Search for the cell housing the specified text and yield its (x, y) center coordinate. 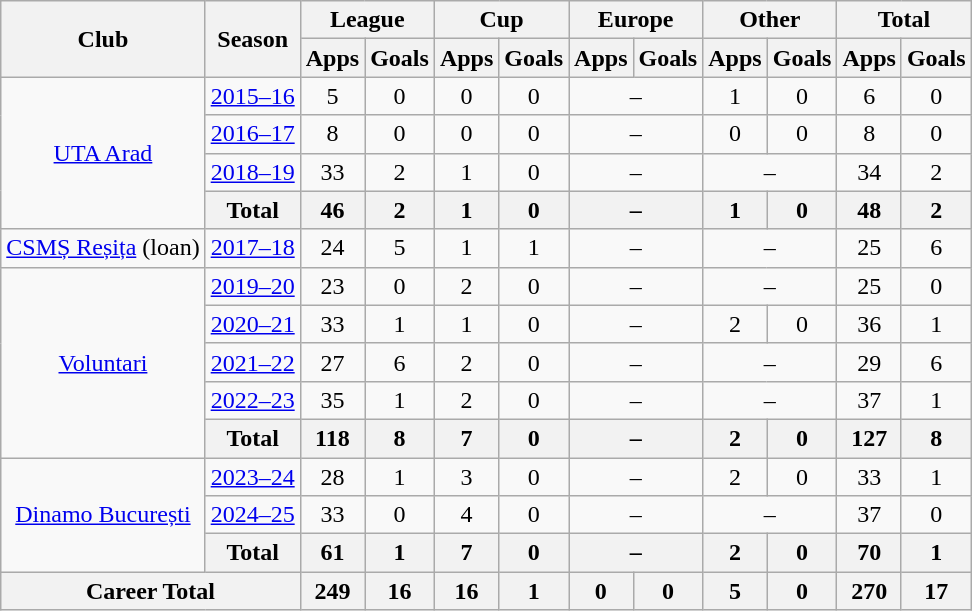
Dinamo București (103, 515)
249 (332, 591)
2016–17 (252, 134)
48 (869, 210)
4 (466, 515)
Season (252, 39)
270 (869, 591)
Club (103, 39)
70 (869, 553)
36 (869, 324)
League (367, 20)
28 (332, 477)
2018–19 (252, 172)
29 (869, 362)
61 (332, 553)
Voluntari (103, 362)
Europe (636, 20)
2021–22 (252, 362)
UTA Arad (103, 153)
34 (869, 172)
2019–20 (252, 286)
118 (332, 438)
24 (332, 248)
Cup (501, 20)
Career Total (150, 591)
2015–16 (252, 96)
2023–24 (252, 477)
3 (466, 477)
CSMȘ Reșița (loan) (103, 248)
27 (332, 362)
46 (332, 210)
17 (936, 591)
2024–25 (252, 515)
23 (332, 286)
Other (770, 20)
2022–23 (252, 400)
2020–21 (252, 324)
35 (332, 400)
2017–18 (252, 248)
127 (869, 438)
